Output the [x, y] coordinate of the center of the cell containing the given text.  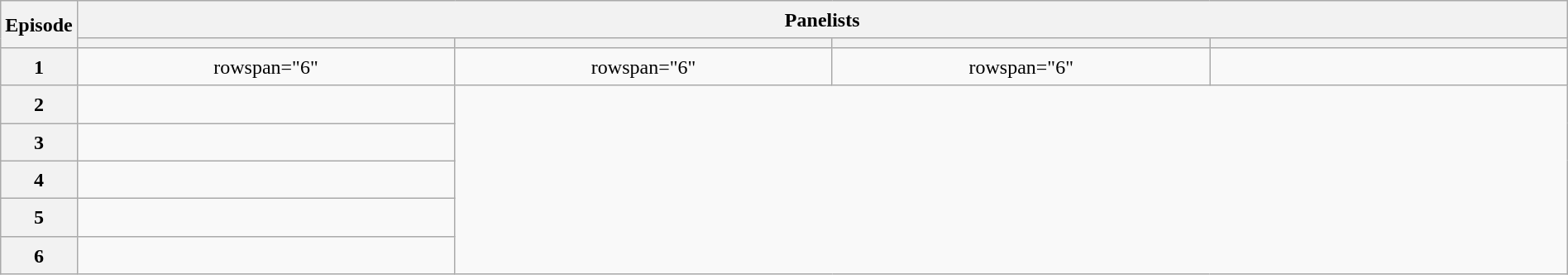
2 [39, 104]
4 [39, 180]
1 [39, 66]
3 [39, 142]
Panelists [822, 20]
6 [39, 255]
Episode [39, 25]
5 [39, 218]
